Pinpoint the cell where the given text exists, returning its [x, y] midpoint coordinate. 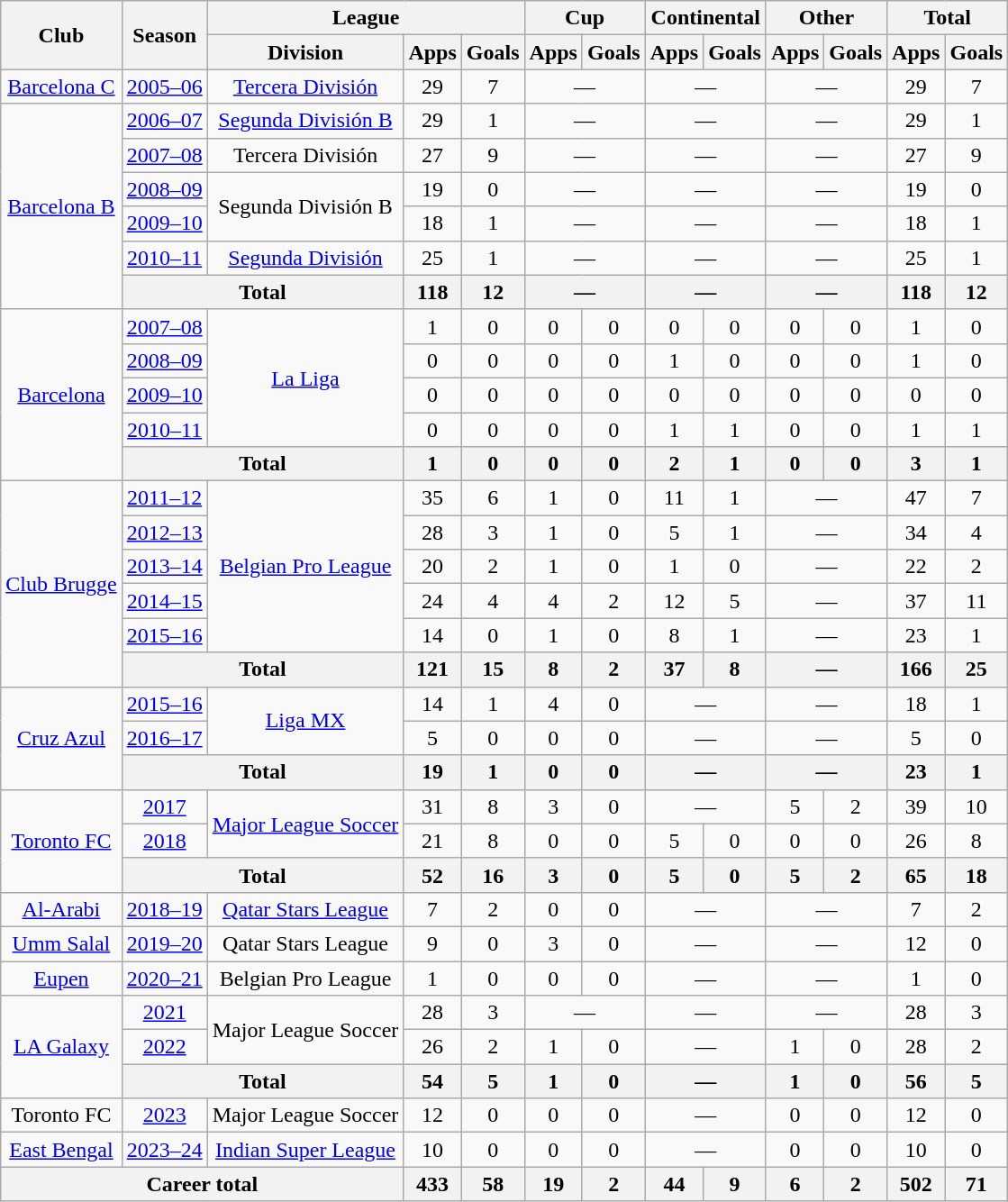
121 [432, 669]
58 [493, 1184]
21 [432, 841]
Umm Salal [61, 943]
433 [432, 1184]
Barcelona [61, 395]
2022 [164, 1047]
54 [432, 1081]
Barcelona C [61, 87]
Club Brugge [61, 584]
71 [976, 1184]
Eupen [61, 978]
2014–15 [164, 601]
Barcelona B [61, 206]
Liga MX [305, 721]
Al-Arabi [61, 909]
East Bengal [61, 1150]
16 [493, 875]
2011–12 [164, 498]
22 [916, 567]
Other [826, 18]
2021 [164, 1013]
2023 [164, 1115]
52 [432, 875]
Cruz Azul [61, 738]
44 [674, 1184]
2017 [164, 806]
2018 [164, 841]
502 [916, 1184]
Segunda División [305, 258]
La Liga [305, 378]
Season [164, 35]
34 [916, 533]
Indian Super League [305, 1150]
2023–24 [164, 1150]
2019–20 [164, 943]
15 [493, 669]
35 [432, 498]
2005–06 [164, 87]
2013–14 [164, 567]
24 [432, 601]
39 [916, 806]
2006–07 [164, 121]
65 [916, 875]
47 [916, 498]
2016–17 [164, 738]
Club [61, 35]
166 [916, 669]
31 [432, 806]
League [366, 18]
Division [305, 52]
2018–19 [164, 909]
2012–13 [164, 533]
Career total [202, 1184]
Continental [705, 18]
20 [432, 567]
Cup [585, 18]
2020–21 [164, 978]
56 [916, 1081]
LA Galaxy [61, 1047]
